Extract the (X, Y) coordinate from the center of the cell holding the provided text.  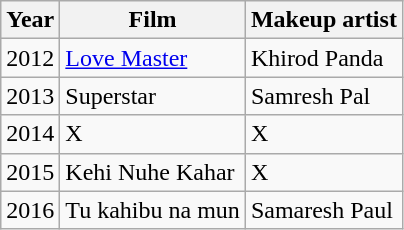
2015 (30, 172)
Year (30, 20)
2012 (30, 58)
Kehi Nuhe Kahar (153, 172)
Superstar (153, 96)
Makeup artist (324, 20)
Samresh Pal (324, 96)
Samaresh Paul (324, 210)
2013 (30, 96)
2014 (30, 134)
Film (153, 20)
Love Master (153, 58)
2016 (30, 210)
Tu kahibu na mun (153, 210)
Khirod Panda (324, 58)
